Output the (X, Y) coordinate of the center of the cell containing the given text.  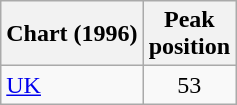
Chart (1996) (72, 34)
53 (189, 85)
UK (72, 85)
Peakposition (189, 34)
